Detect which cell encompasses the target text, then output its (x, y) center coordinate. 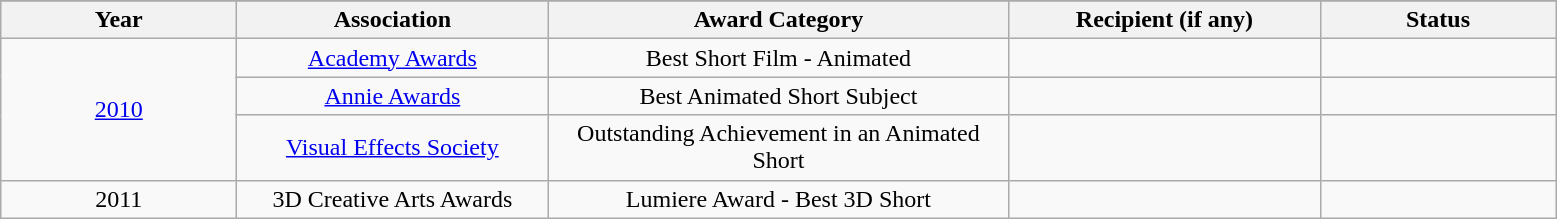
Best Animated Short Subject (778, 96)
Academy Awards (392, 58)
Award Category (778, 20)
Visual Effects Society (392, 148)
Year (119, 20)
Outstanding Achievement in an Animated Short (778, 148)
Association (392, 20)
3D Creative Arts Awards (392, 199)
Best Short Film - Animated (778, 58)
Status (1438, 20)
2010 (119, 110)
Annie Awards (392, 96)
Lumiere Award - Best 3D Short (778, 199)
Recipient (if any) (1164, 20)
2011 (119, 199)
